Detect which cell encompasses the target text, then output its (X, Y) center coordinate. 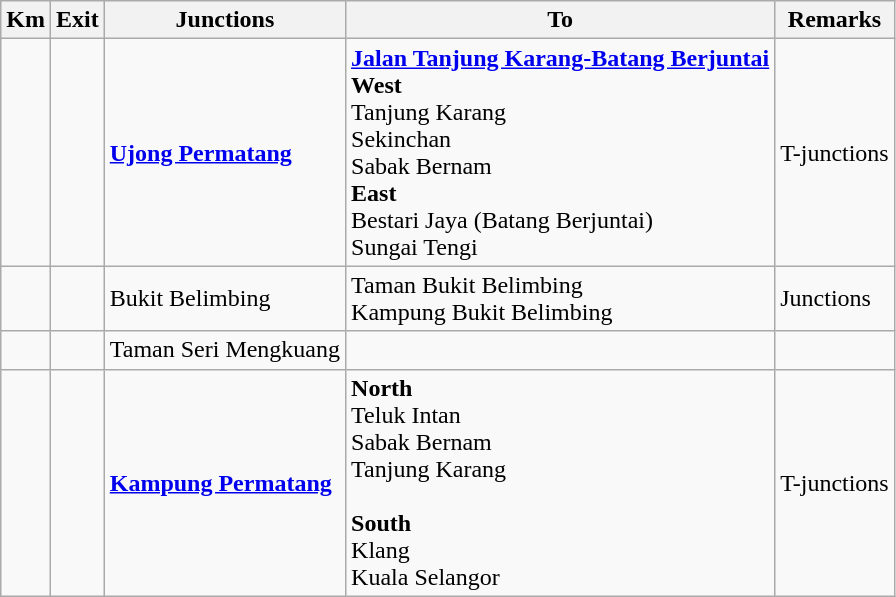
Bukit Belimbing (224, 298)
Taman Bukit BelimbingKampung Bukit Belimbing (560, 298)
Km (26, 20)
To (560, 20)
Kampung Permatang (224, 482)
North Teluk Intan Sabak Bernam Tanjung KarangSouth Klang Kuala Selangor (560, 482)
Taman Seri Mengkuang (224, 350)
Jalan Tanjung Karang-Batang BerjuntaiWestTanjung KarangSekinchanSabak BernamEastBestari Jaya (Batang Berjuntai)Sungai Tengi (560, 152)
Exit (77, 20)
Ujong Permatang (224, 152)
Remarks (835, 20)
